Determine the (x, y) coordinate at the center of the cell enclosing the given text.  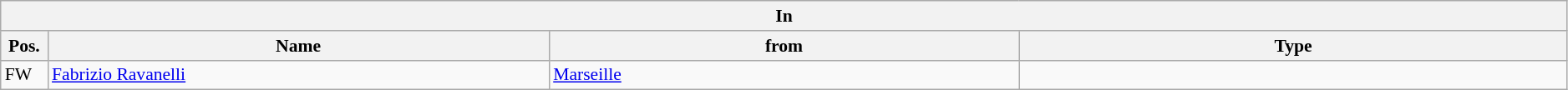
Name (298, 46)
Fabrizio Ravanelli (298, 75)
Type (1293, 46)
Pos. (24, 46)
Marseille (784, 75)
In (784, 16)
FW (24, 75)
from (784, 46)
